Provide the (x, y) coordinate of the cell's center where the given text is located.  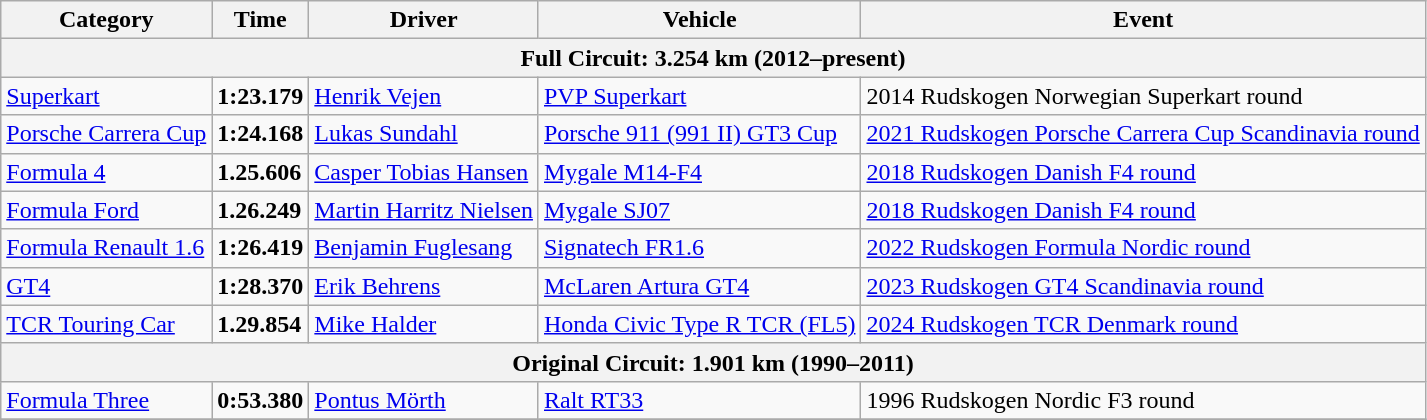
1:24.168 (260, 134)
1.29.854 (260, 324)
Porsche 911 (991 II) GT3 Cup (699, 134)
Superkart (106, 96)
PVP Superkart (699, 96)
2014 Rudskogen Norwegian Superkart round (1143, 96)
Mygale SJ07 (699, 210)
Erik Behrens (424, 286)
1.26.249 (260, 210)
Ralt RT33 (699, 400)
Original Circuit: 1.901 km (1990–2011) (714, 362)
2021 Rudskogen Porsche Carrera Cup Scandinavia round (1143, 134)
Honda Civic Type R TCR (FL5) (699, 324)
Martin Harritz Nielsen (424, 210)
Event (1143, 20)
Driver (424, 20)
Formula Ford (106, 210)
GT4 (106, 286)
Time (260, 20)
Signatech FR1.6 (699, 248)
Casper Tobias Hansen (424, 172)
Vehicle (699, 20)
2023 Rudskogen GT4 Scandinavia round (1143, 286)
1:28.370 (260, 286)
Henrik Vejen (424, 96)
Porsche Carrera Cup (106, 134)
Pontus Mörth (424, 400)
Benjamin Fuglesang (424, 248)
Formula 4 (106, 172)
McLaren Artura GT4 (699, 286)
1:26.419 (260, 248)
2024 Rudskogen TCR Denmark round (1143, 324)
1:23.179 (260, 96)
Mike Halder (424, 324)
Category (106, 20)
1.25.606 (260, 172)
TCR Touring Car (106, 324)
Full Circuit: 3.254 km (2012–present) (714, 58)
Lukas Sundahl (424, 134)
2022 Rudskogen Formula Nordic round (1143, 248)
1996 Rudskogen Nordic F3 round (1143, 400)
Mygale M14-F4 (699, 172)
0:53.380 (260, 400)
Formula Three (106, 400)
Formula Renault 1.6 (106, 248)
